Provide the [X, Y] coordinate of the cell's center where the given text is located.  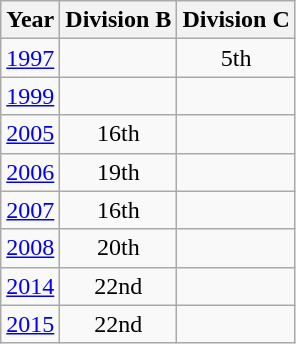
Division B [118, 20]
2007 [30, 210]
2005 [30, 134]
1999 [30, 96]
Year [30, 20]
20th [118, 248]
Division C [236, 20]
2006 [30, 172]
1997 [30, 58]
2014 [30, 286]
19th [118, 172]
2015 [30, 324]
2008 [30, 248]
5th [236, 58]
